Search for the cell housing the specified text and yield its (X, Y) center coordinate. 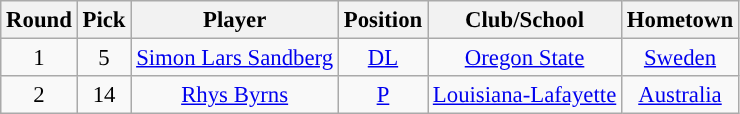
Oregon State (525, 58)
Australia (680, 95)
DL (382, 58)
Louisiana-Lafayette (525, 95)
2 (39, 95)
5 (104, 58)
Player (235, 20)
Simon Lars Sandberg (235, 58)
Club/School (525, 20)
P (382, 95)
Position (382, 20)
14 (104, 95)
Round (39, 20)
Pick (104, 20)
Rhys Byrns (235, 95)
1 (39, 58)
Hometown (680, 20)
Sweden (680, 58)
